Pinpoint the cell where the given text exists, returning its [X, Y] midpoint coordinate. 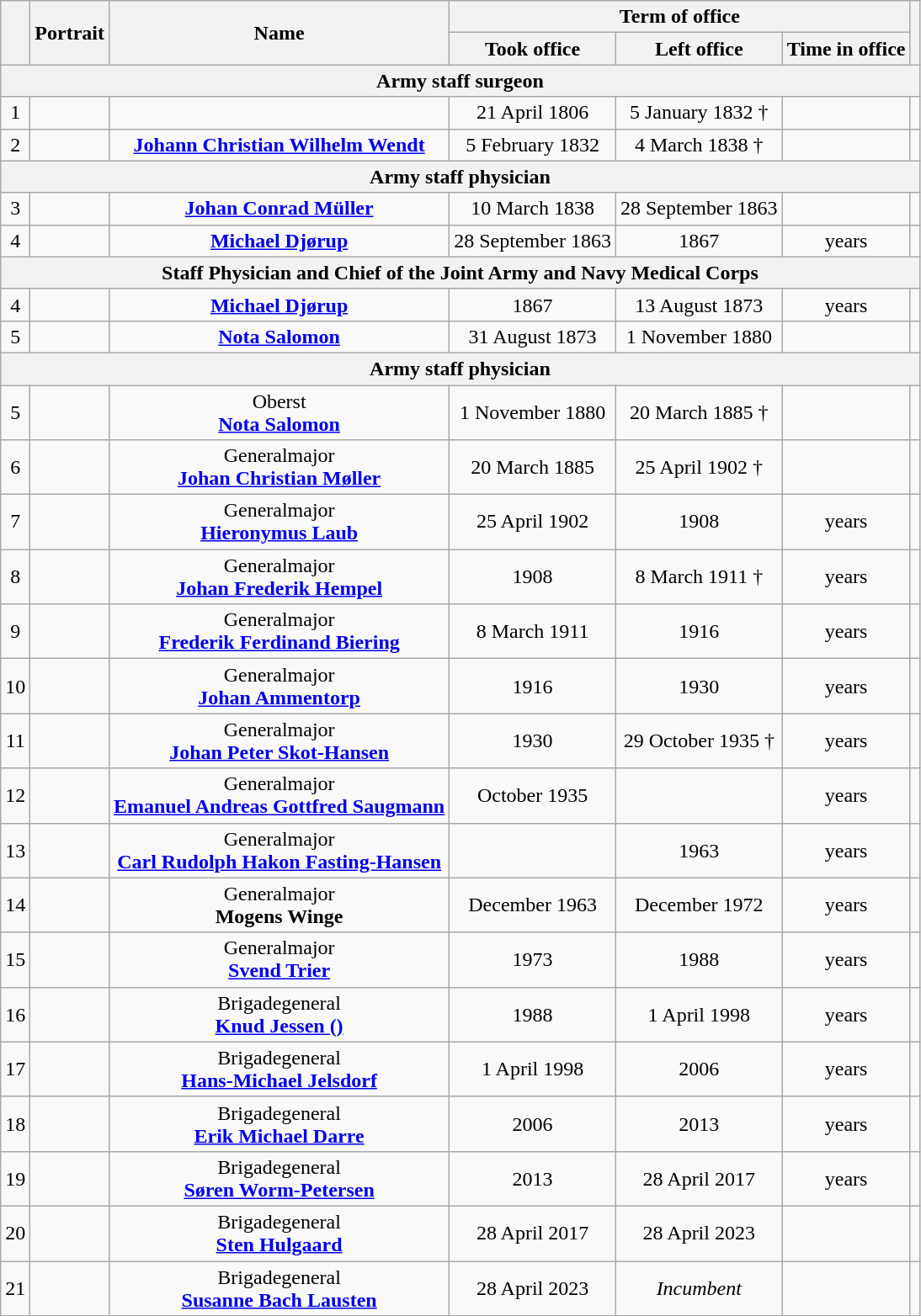
GeneralmajorMogens Winge [279, 905]
13 [15, 850]
4 March 1838 † [699, 145]
9 [15, 631]
19 [15, 1178]
20 March 1885 † [699, 412]
BrigadegeneralKnud Jessen () [279, 1015]
GeneralmajorJohan Ammentorp [279, 687]
29 October 1935 † [699, 740]
December 1963 [533, 905]
OberstNota Salomon [279, 412]
Time in office [846, 49]
20 [15, 1234]
GeneralmajorCarl Rudolph Hakon Fasting-Hansen [279, 850]
15 [15, 959]
GeneralmajorEmanuel Andreas Gottfred Saugmann [279, 796]
17 [15, 1069]
1 [15, 113]
October 1935 [533, 796]
GeneralmajorHieronymus Laub [279, 522]
10 [15, 687]
10 March 1838 [533, 209]
1973 [533, 959]
25 April 1902 † [699, 468]
14 [15, 905]
Nota Salomon [279, 337]
GeneralmajorFrederik Ferdinand Biering [279, 631]
GeneralmajorJohan Peter Skot-Hansen [279, 740]
2 [15, 145]
Staff Physician and Chief of the Joint Army and Navy Medical Corps [460, 273]
Name [279, 33]
13 August 1873 [699, 305]
6 [15, 468]
BrigadegeneralSusanne Bach Lausten [279, 1287]
Portrait [70, 33]
Army staff surgeon [460, 81]
3 [15, 209]
7 [15, 522]
Term of office [680, 17]
20 March 1885 [533, 468]
12 [15, 796]
BrigadegeneralSøren Worm-Petersen [279, 1178]
Incumbent [699, 1287]
GeneralmajorSvend Trier [279, 959]
Johann Christian Wilhelm Wendt [279, 145]
11 [15, 740]
16 [15, 1015]
5 February 1832 [533, 145]
21 April 1806 [533, 113]
31 August 1873 [533, 337]
December 1972 [699, 905]
Johan Conrad Müller [279, 209]
18 [15, 1124]
GeneralmajorJohan Christian Møller [279, 468]
8 March 1911 † [699, 577]
BrigadegeneralHans-Michael Jelsdorf [279, 1069]
21 [15, 1287]
1963 [699, 850]
25 April 1902 [533, 522]
BrigadegeneralErik Michael Darre [279, 1124]
BrigadegeneralSten Hulgaard [279, 1234]
GeneralmajorJohan Frederik Hempel [279, 577]
8 March 1911 [533, 631]
Took office [533, 49]
8 [15, 577]
5 January 1832 † [699, 113]
Left office [699, 49]
